Output the (X, Y) coordinate of the center of the cell containing the given text.  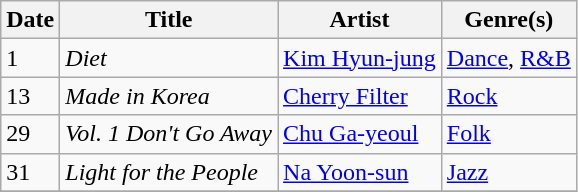
Genre(s) (508, 20)
Jazz (508, 172)
1 (30, 58)
Made in Korea (169, 96)
31 (30, 172)
Rock (508, 96)
Title (169, 20)
Diet (169, 58)
Cherry Filter (360, 96)
Artist (360, 20)
Vol. 1 Don't Go Away (169, 134)
Na Yoon-sun (360, 172)
Chu Ga-yeoul (360, 134)
13 (30, 96)
Dance, R&B (508, 58)
Light for the People (169, 172)
Date (30, 20)
Kim Hyun-jung (360, 58)
29 (30, 134)
Folk (508, 134)
